Scan for the cell matching the given text and deliver its (X, Y) coordinate at center. 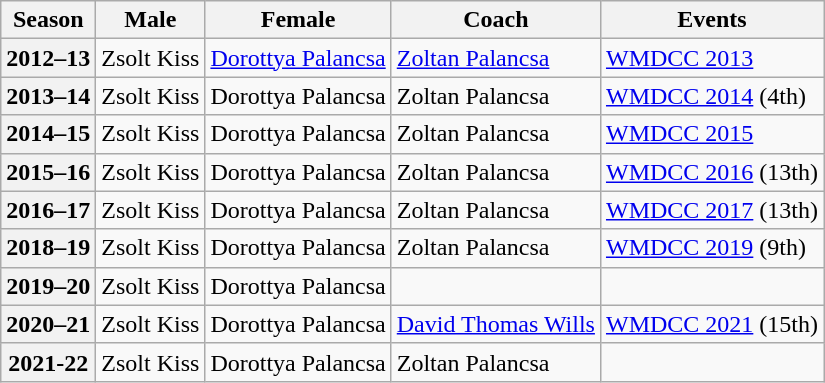
Female (298, 20)
David Thomas Wills (496, 324)
2018–19 (48, 248)
Season (48, 20)
WMDCC 2014 (4th) (712, 96)
Coach (496, 20)
2015–16 (48, 172)
WMDCC 2019 (9th) (712, 248)
WMDCC 2017 (13th) (712, 210)
2019–20 (48, 286)
WMDCC 2016 (13th) (712, 172)
WMDCC 2013 (712, 58)
2020–21 (48, 324)
WMDCC 2015 (712, 134)
Male (150, 20)
2014–15 (48, 134)
Events (712, 20)
2013–14 (48, 96)
2016–17 (48, 210)
2021-22 (48, 362)
2012–13 (48, 58)
WMDCC 2021 (15th) (712, 324)
